Detect which cell encompasses the target text, then output its [X, Y] center coordinate. 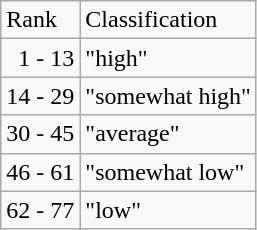
Classification [168, 20]
"average" [168, 134]
"somewhat high" [168, 96]
14 - 29 [40, 96]
"high" [168, 58]
30 - 45 [40, 134]
1 - 13 [40, 58]
46 - 61 [40, 172]
"somewhat low" [168, 172]
62 - 77 [40, 210]
Rank [40, 20]
"low" [168, 210]
